Locate the cell with the specified text and output its (X, Y) center coordinate. 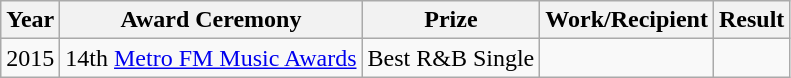
Award Ceremony (211, 20)
Year (30, 20)
Result (751, 20)
Best R&B Single (451, 58)
2015 (30, 58)
14th Metro FM Music Awards (211, 58)
Work/Recipient (627, 20)
Prize (451, 20)
